Return (X, Y) of the center of cell containing provided text 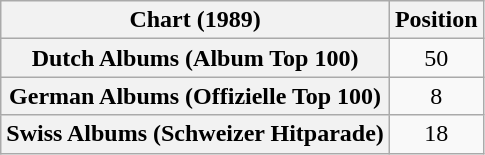
Chart (1989) (196, 20)
Swiss Albums (Schweizer Hitparade) (196, 134)
18 (436, 134)
Dutch Albums (Album Top 100) (196, 58)
Position (436, 20)
8 (436, 96)
50 (436, 58)
German Albums (Offizielle Top 100) (196, 96)
